Extract the [X, Y] coordinate from the center of the cell holding the provided text.  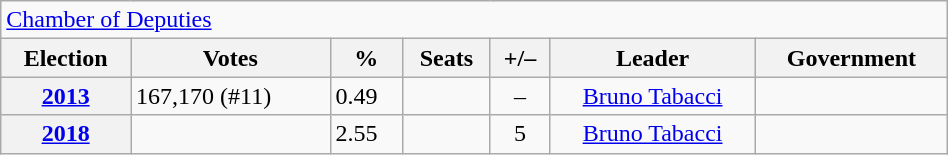
Chamber of Deputies [474, 20]
167,170 (#11) [230, 96]
2018 [66, 134]
0.49 [366, 96]
2013 [66, 96]
Seats [446, 58]
2.55 [366, 134]
5 [520, 134]
Government [852, 58]
– [520, 96]
Leader [653, 58]
% [366, 58]
Election [66, 58]
Votes [230, 58]
+/– [520, 58]
